Provide the (x, y) coordinate of the cell's center where the given text is located.  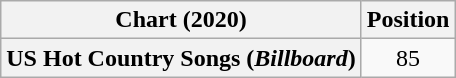
Position (408, 20)
85 (408, 58)
US Hot Country Songs (Billboard) (181, 58)
Chart (2020) (181, 20)
